Scan for the cell matching the given text and deliver its (X, Y) coordinate at center. 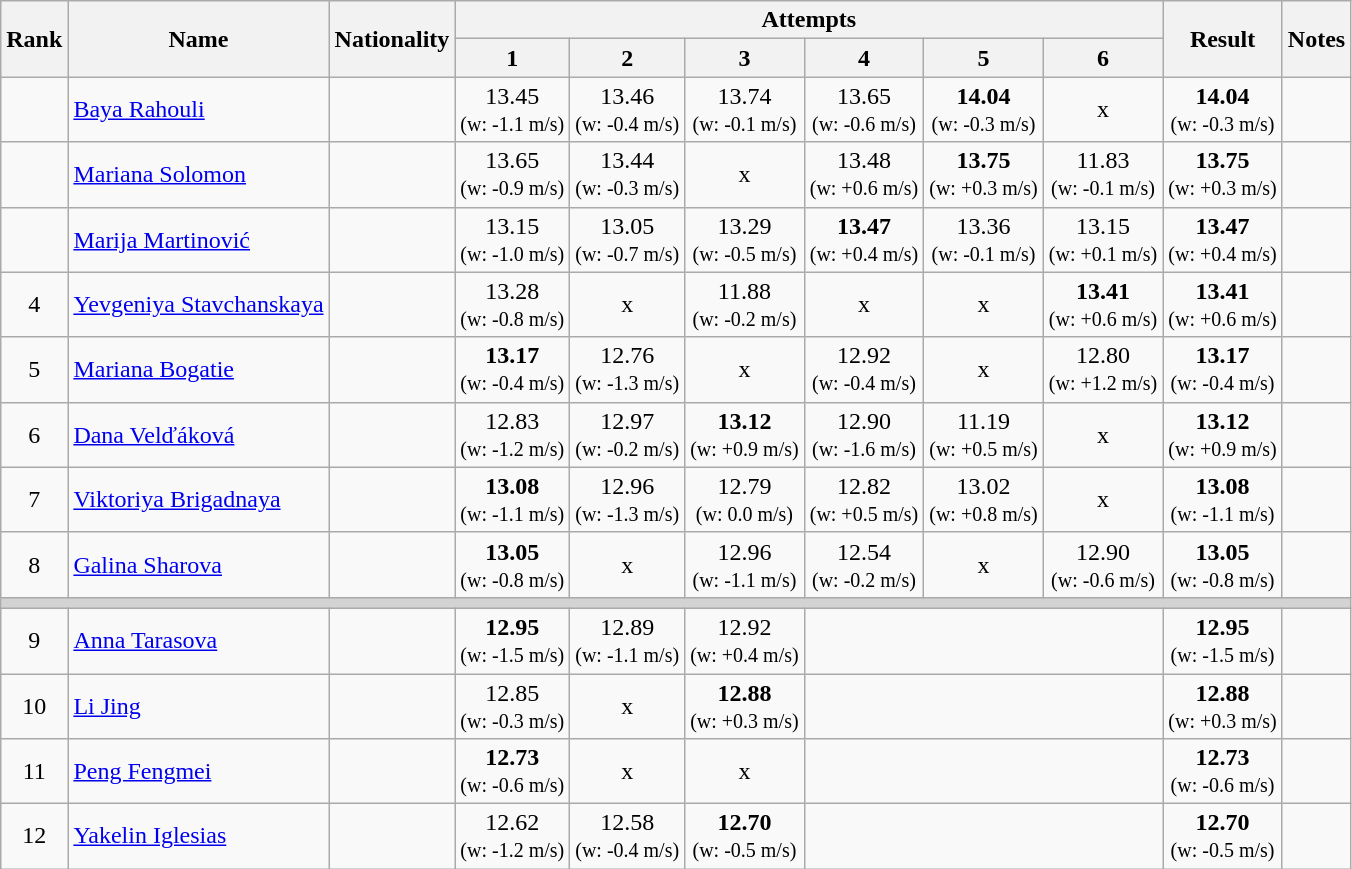
13.15(w: -1.0 m/s) (512, 240)
12.96(w: -1.3 m/s) (628, 500)
Mariana Solomon (198, 174)
12.96(w: -1.1 m/s) (745, 564)
13.41 (w: +0.6 m/s) (1223, 304)
12.54(w: -0.2 m/s) (864, 564)
12.73 (w: -0.6 m/s) (1223, 772)
13.17(w: -0.4 m/s) (512, 370)
12.62(w: -1.2 m/s) (512, 836)
13.45(w: -1.1 m/s) (512, 110)
13.65(w: -0.9 m/s) (512, 174)
Nationality (392, 39)
1 (512, 58)
10 (34, 706)
13.75(w: +0.3 m/s) (984, 174)
Anna Tarasova (198, 640)
13.36(w: -0.1 m/s) (984, 240)
12.90(w: -0.6 m/s) (1103, 564)
12.85(w: -0.3 m/s) (512, 706)
12.79(w: 0.0 m/s) (745, 500)
12.90(w: -1.6 m/s) (864, 434)
13.48(w: +0.6 m/s) (864, 174)
12.58(w: -0.4 m/s) (628, 836)
11.83(w: -0.1 m/s) (1103, 174)
Peng Fengmei (198, 772)
Yakelin Iglesias (198, 836)
12.82(w: +0.5 m/s) (864, 500)
12.80(w: +1.2 m/s) (1103, 370)
13.08(w: -1.1 m/s) (512, 500)
13.28(w: -0.8 m/s) (512, 304)
Result (1223, 39)
Baya Rahouli (198, 110)
12.95 (w: -1.5 m/s) (1223, 640)
12.92(w: +0.4 m/s) (745, 640)
12.88(w: +0.3 m/s) (745, 706)
13.02(w: +0.8 m/s) (984, 500)
13.75 (w: +0.3 m/s) (1223, 174)
12.95(w: -1.5 m/s) (512, 640)
14.04 (w: -0.3 m/s) (1223, 110)
2 (628, 58)
12.73(w: -0.6 m/s) (512, 772)
11.19(w: +0.5 m/s) (984, 434)
Notes (1316, 39)
12.97(w: -0.2 m/s) (628, 434)
13.05(w: -0.7 m/s) (628, 240)
11.88(w: -0.2 m/s) (745, 304)
13.17 (w: -0.4 m/s) (1223, 370)
13.47(w: +0.4 m/s) (864, 240)
Rank (34, 39)
13.47 (w: +0.4 m/s) (1223, 240)
13.46(w: -0.4 m/s) (628, 110)
12 (34, 836)
13.08 (w: -1.1 m/s) (1223, 500)
13.65(w: -0.6 m/s) (864, 110)
9 (34, 640)
Li Jing (198, 706)
Dana Velďáková (198, 434)
13.15(w: +0.1 m/s) (1103, 240)
13.05(w: -0.8 m/s) (512, 564)
13.12(w: +0.9 m/s) (745, 434)
Yevgeniya Stavchanskaya (198, 304)
7 (34, 500)
13.05 (w: -0.8 m/s) (1223, 564)
12.76(w: -1.3 m/s) (628, 370)
12.88 (w: +0.3 m/s) (1223, 706)
Marija Martinović (198, 240)
12.89(w: -1.1 m/s) (628, 640)
13.29(w: -0.5 m/s) (745, 240)
12.92(w: -0.4 m/s) (864, 370)
Mariana Bogatie (198, 370)
13.12 (w: +0.9 m/s) (1223, 434)
3 (745, 58)
12.70(w: -0.5 m/s) (745, 836)
13.74(w: -0.1 m/s) (745, 110)
12.70 (w: -0.5 m/s) (1223, 836)
Viktoriya Brigadnaya (198, 500)
14.04(w: -0.3 m/s) (984, 110)
8 (34, 564)
Galina Sharova (198, 564)
13.44(w: -0.3 m/s) (628, 174)
Attempts (809, 20)
12.83(w: -1.2 m/s) (512, 434)
13.41(w: +0.6 m/s) (1103, 304)
Name (198, 39)
11 (34, 772)
